Find where the given text appears and provide that cell's center as [x, y] coordinate. 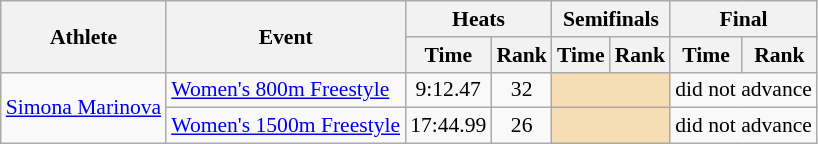
17:44.99 [448, 126]
Simona Marinova [84, 108]
Women's 1500m Freestyle [286, 126]
Women's 800m Freestyle [286, 90]
9:12.47 [448, 90]
Final [744, 19]
Event [286, 36]
Athlete [84, 36]
26 [522, 126]
Semifinals [611, 19]
32 [522, 90]
Heats [478, 19]
